Scan for the cell matching the given text and deliver its (X, Y) coordinate at center. 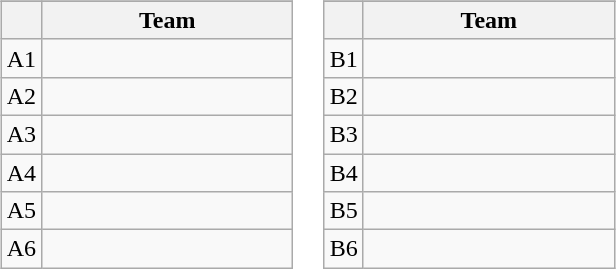
B6 (344, 249)
A1 (21, 58)
A6 (21, 249)
B5 (344, 211)
B4 (344, 173)
B3 (344, 134)
A3 (21, 134)
A4 (21, 173)
A5 (21, 211)
B1 (344, 58)
B2 (344, 96)
A2 (21, 96)
